For the text-containing cell, return its midpoint in (x, y) coordinate format. 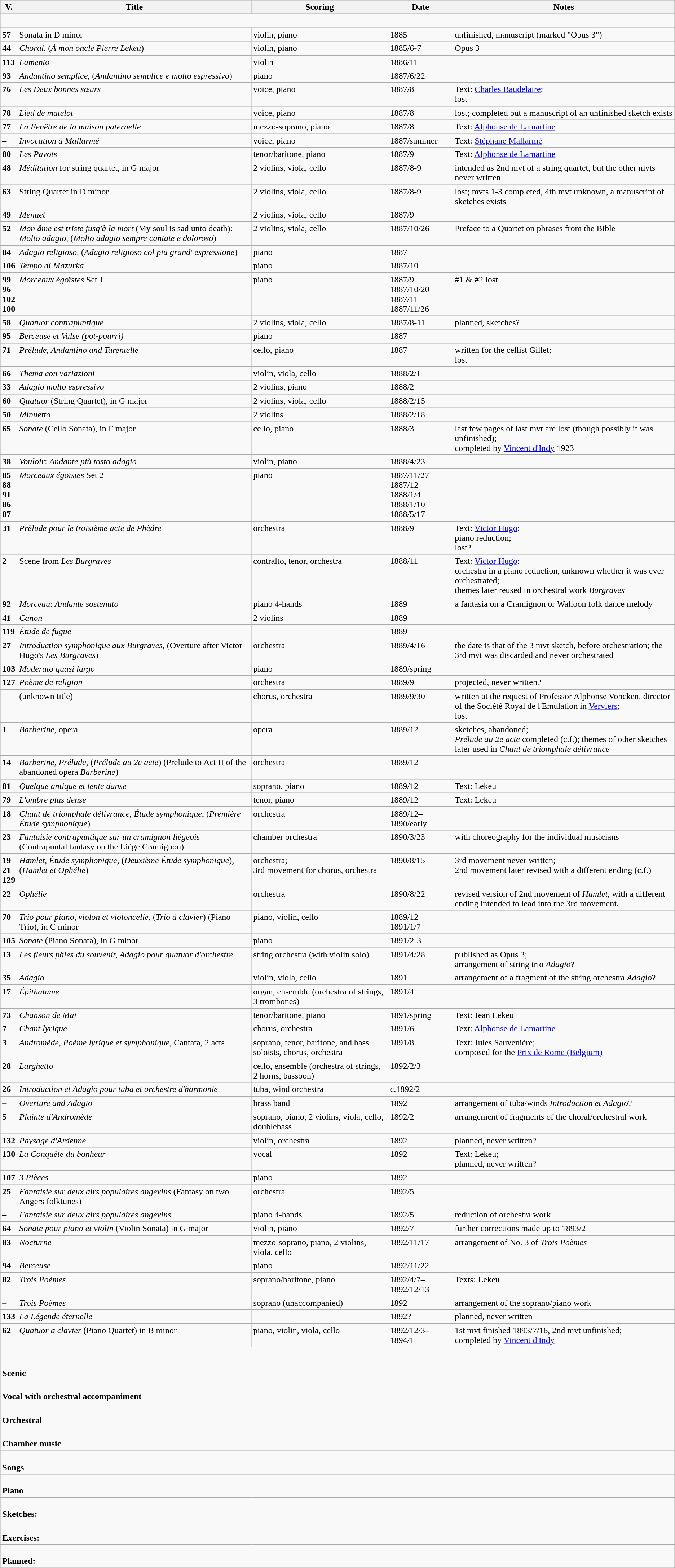
Lamento (134, 62)
contralto, tenor, orchestra (319, 576)
Barberine, Prélude, (Prélude au 2e acte) (Prelude to Act II of the abandoned opera Barberine) (134, 768)
66 (9, 373)
with choreography for the individual musicians (564, 842)
Sonate pour piano et violin (Violin Sonata) in G major (134, 1229)
3 (9, 1047)
soprano, piano, 2 violins, viola, cello, doublebass (319, 1122)
piano, violin, viola, cello (319, 1335)
Piano (337, 1485)
1891/8 (420, 1047)
13 (9, 959)
soprano, tenor, baritone, and bass soloists, chorus, orchestra (319, 1047)
Scoring (319, 7)
1892/7 (420, 1229)
Nocturne (134, 1247)
62 (9, 1335)
76 (9, 95)
33 (9, 387)
violin, orchestra (319, 1140)
Épithalame (134, 996)
Les Deux bonnes sœurs (134, 95)
Sketches: (337, 1509)
Berceuse (134, 1266)
Vocal with orchestral accompaniment (337, 1392)
Date (420, 7)
piano, violin, cello (319, 922)
35 (9, 978)
127 (9, 682)
String Quartet in D minor (134, 196)
tuba, wind orchestra (319, 1089)
Scenic (337, 1363)
L'ombre plus dense (134, 800)
lost; completed but a manuscript of an unfinished sketch exists (564, 113)
Chant lyrique (134, 1029)
1888/2/18 (420, 414)
Paysage d'Ardenne (134, 1140)
Quelque antique et lente danse (134, 786)
23 (9, 842)
Mon âme est triste jusq'à la mort (My soul is sad unto death): Molto adagio, (Molto adagio sempre cantate e doloroso) (134, 234)
Planned: (337, 1556)
the date is that of the 3 mvt sketch, before orchestration; the 3rd mvt was discarded and never orchestrated (564, 650)
73 (9, 1015)
Adagio molto espressivo (134, 387)
written at the request of Professor Alphonse Voncken, director of the Société Royal de l'Emulation in Verviers;lost (564, 706)
1892/11/17 (420, 1247)
1887/10/26 (420, 234)
Les Pavots (134, 154)
mezzo-soprano, piano, 2 violins, viola, cello (319, 1247)
Andromède, Poème lyrique et symphonique, Cantata, 2 acts (134, 1047)
49 (9, 215)
Andantino semplice, (Andantino semplice e molto espressivo) (134, 76)
28 (9, 1071)
1890/8/22 (420, 898)
Overture and Adagio (134, 1103)
94 (9, 1266)
9996102100 (9, 294)
cello, ensemble (orchestra of strings, 2 horns, bassoon) (319, 1071)
Berceuse et Valse (pot-pourri) (134, 336)
Songs (337, 1462)
Quatuor (String Quartet), in G major (134, 401)
7 (9, 1029)
1891/4/28 (420, 959)
tenor, piano (319, 800)
Barberine, opera (134, 739)
1888/2 (420, 387)
1888/4/23 (420, 461)
Méditation for string quartet, in G major (134, 172)
2 violins, piano (319, 387)
1885 (420, 35)
vocal (319, 1159)
Scene from Les Burgraves (134, 576)
26 (9, 1089)
Orchestral (337, 1415)
published as Opus 3;arrangement of string trio Adagio? (564, 959)
Ophélie (134, 898)
1888/9 (420, 537)
organ, ensemble (orchestra of strings, 3 trombones) (319, 996)
Chanson de Mai (134, 1015)
1889/9/30 (420, 706)
3rd movement never written;2nd movement later revised with a different ending (c.f.) (564, 870)
Moderato quasi largo (134, 669)
mezzo-soprano, piano (319, 127)
1891/6 (420, 1029)
Prèlude pour le troisième acte de Phèdre (134, 537)
1 (9, 739)
8588918687 (9, 495)
1887/8-11 (420, 322)
#1 & #2 lost (564, 294)
22 (9, 898)
1891/2-3 (420, 941)
77 (9, 127)
Text: Stéphane Mallarmé (564, 140)
18 (9, 818)
Tempo di Mazurka (134, 266)
Quatuor a clavier (Piano Quartet) in B minor (134, 1335)
1892/2/3 (420, 1071)
projected, never written? (564, 682)
Text: Jules Sauvenière;composed for the Prix de Rome (Belgium) (564, 1047)
Chant de triomphale délivrance, Étude symphonique, (Première Étude symphonique) (134, 818)
1887/11/271887/121888/1/41888/1/101888/5/17 (420, 495)
1890/3/23 (420, 842)
92 (9, 604)
Text: Charles Baudelaire;lost (564, 95)
Lied de matelot (134, 113)
Morceaux égoïstes Set 2 (134, 495)
103 (9, 669)
106 (9, 266)
3 Pièces (134, 1177)
31 (9, 537)
Hamlet, Étude symphonique, (Deuxième Étude symphonique), (Hamlet et Ophélie) (134, 870)
107 (9, 1177)
79 (9, 800)
1888/2/1 (420, 373)
planned, sketches? (564, 322)
57 (9, 35)
2 (9, 576)
1889/4/16 (420, 650)
Thema con variazioni (134, 373)
soprano (unaccompanied) (319, 1303)
La Fenêtre de la maison paternelle (134, 127)
arrangement of the soprano/piano work (564, 1303)
58 (9, 322)
113 (9, 62)
Opus 3 (564, 48)
78 (9, 113)
1891 (420, 978)
17 (9, 996)
a fantasia on a Cramignon or Walloon folk dance melody (564, 604)
revised version of 2nd movement of Hamlet, with a different ending intended to lead into the 3rd movement. (564, 898)
Fantaisie contrapuntique sur un cramignon liégeois (Contrapuntal fantasy on the Liège Cramignon) (134, 842)
Vouloir: Andante più tosto adagio (134, 461)
Menuet (134, 215)
Canon (134, 618)
Preface to a Quartet on phrases from the Bible (564, 234)
130 (9, 1159)
written for the cellist Gillet;lost (564, 355)
1887/91887/10/201887/111887/11/26 (420, 294)
1887/10 (420, 266)
Fantaisie sur deux airs populaires angevins (134, 1215)
opera (319, 739)
Prélude, Andantino and Tarentelle (134, 355)
Introduction symphonique aux Burgraves, (Overture after Victor Hugo's Les Burgraves) (134, 650)
1888/11 (420, 576)
14 (9, 768)
Chamber music (337, 1439)
Morceaux égoïstes Set 1 (134, 294)
lost; mvts 1-3 completed, 4th mvt unknown, a manuscript of sketches exists (564, 196)
119 (9, 632)
Sonate (Piano Sonata), in G minor (134, 941)
La Conquête du bonheur (134, 1159)
Introduction et Adagio pour tuba et orchestre d'harmonie (134, 1089)
La Légende éternelle (134, 1317)
brass band (319, 1103)
V. (9, 7)
83 (9, 1247)
last few pages of last mvt are lost (though possibly it was unfinished);completed by Vincent d'Indy 1923 (564, 438)
Les fleurs pâles du souvenir, Adagio pour quatuor d'orchestre (134, 959)
arrangement of a fragment of the string orchestra Adagio? (564, 978)
further corrections made up to 1893/2 (564, 1229)
Invocation à Mallarmé (134, 140)
Fantaisie sur deux airs populaires angevins (Fantasy on two Angers folktunes) (134, 1196)
132 (9, 1140)
Adagio (134, 978)
Texts: Lekeu (564, 1284)
5 (9, 1122)
Exercises: (337, 1532)
80 (9, 154)
Notes (564, 7)
1886/11 (420, 62)
Quatuor contrapuntique (134, 322)
1st mvt finished 1893/7/16, 2nd mvt unfinished;completed by Vincent d'Indy (564, 1335)
string orchestra (with violin solo) (319, 959)
84 (9, 252)
Text: Jean Lekeu (564, 1015)
arrangement of fragments of the choral/orchestral work (564, 1122)
Text: Victor Hugo;orchestra in a piano reduction, unknown whether it was ever orchestrated;themes later reused in orchestral work Burgraves (564, 576)
1891/4 (420, 996)
1892? (420, 1317)
1892/12/3–1894/1 (420, 1335)
c.1892/2 (420, 1089)
71 (9, 355)
38 (9, 461)
orchestra;3rd movement for chorus, orchestra (319, 870)
1888/2/15 (420, 401)
Larghetto (134, 1071)
1888/3 (420, 438)
1892/11/22 (420, 1266)
95 (9, 336)
93 (9, 76)
64 (9, 1229)
1890/8/15 (420, 870)
Poème de religion (134, 682)
133 (9, 1317)
arrangement of tuba/winds Introduction et Adagio? (564, 1103)
(unknown title) (134, 706)
27 (9, 650)
44 (9, 48)
1889/12–1891/1/7 (420, 922)
Plainte d'Andromède (134, 1122)
soprano/baritone, piano (319, 1284)
63 (9, 196)
Minuetto (134, 414)
1892/4/7–1892/12/13 (420, 1284)
70 (9, 922)
82 (9, 1284)
50 (9, 414)
Text: Victor Hugo;piano reduction;lost? (564, 537)
48 (9, 172)
chamber orchestra (319, 842)
arrangement of No. 3 of Trois Poèmes (564, 1247)
Morceau: Andante sostenuto (134, 604)
1921129 (9, 870)
105 (9, 941)
1885/6-7 (420, 48)
Choral, (À mon oncle Pierre Lekeu) (134, 48)
1887/summer (420, 140)
Adagio religioso, (Adagio religioso col piu grand' espressione) (134, 252)
1889/9 (420, 682)
Étude de fugue (134, 632)
25 (9, 1196)
Title (134, 7)
Trio pour piano, violon et violoncelle, (Trio à clavier) (Piano Trio), in C minor (134, 922)
soprano, piano (319, 786)
60 (9, 401)
41 (9, 618)
reduction of orchestra work (564, 1215)
Text: Lekeu;planned, never written? (564, 1159)
52 (9, 234)
1892/2 (420, 1122)
unfinished, manuscript (marked "Opus 3") (564, 35)
planned, never written (564, 1317)
sketches, abandoned;Prélude au 2e acte completed (c.f.); themes of other sketches later used in Chant de triomphale délivrance (564, 739)
81 (9, 786)
1889/12–1890/early (420, 818)
planned, never written? (564, 1140)
violin (319, 62)
1891/spring (420, 1015)
1887/6/22 (420, 76)
intended as 2nd mvt of a string quartet, but the other mvts never written (564, 172)
65 (9, 438)
Sonata in D minor (134, 35)
Sonate (Cello Sonata), in F major (134, 438)
1889/spring (420, 669)
